Determine the [x, y] coordinate at the center of the cell enclosing the given text.  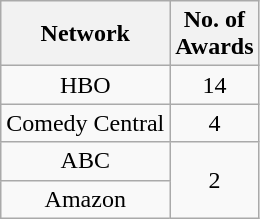
HBO [86, 85]
14 [214, 85]
No. ofAwards [214, 34]
Network [86, 34]
ABC [86, 161]
Amazon [86, 199]
Comedy Central [86, 123]
4 [214, 123]
2 [214, 180]
